Return [x, y] of the center of cell containing provided text 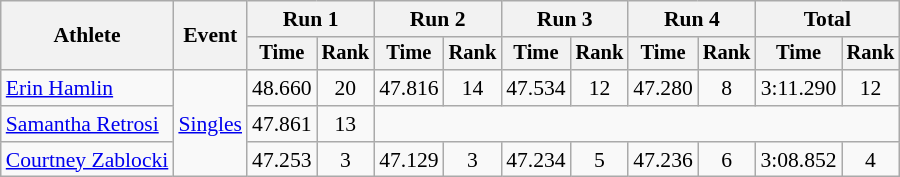
Singles [210, 124]
Erin Hamlin [88, 88]
3:11.290 [798, 88]
47.816 [408, 88]
8 [727, 88]
47.534 [536, 88]
13 [346, 124]
Run 3 [564, 19]
20 [346, 88]
14 [473, 88]
Total [827, 19]
Athlete [88, 36]
Run 4 [692, 19]
Run 1 [310, 19]
Run 2 [438, 19]
47.280 [662, 88]
48.660 [282, 88]
47.861 [282, 124]
Samantha Retrosi [88, 124]
Event [210, 36]
